For the text-containing cell, return its midpoint in [x, y] coordinate format. 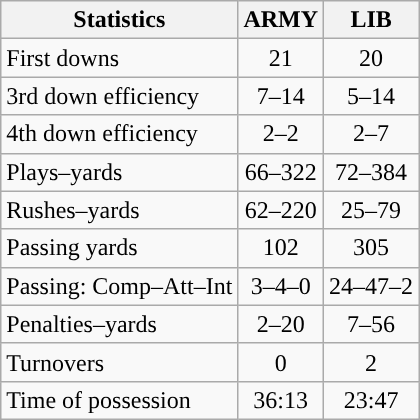
3–4–0 [281, 286]
305 [372, 248]
4th down efficiency [120, 134]
21 [281, 58]
Passing: Comp–Att–Int [120, 286]
First downs [120, 58]
2 [372, 362]
ARMY [281, 20]
25–79 [372, 210]
Rushes–yards [120, 210]
2–2 [281, 134]
7–14 [281, 96]
Penalties–yards [120, 324]
Plays–yards [120, 172]
23:47 [372, 400]
102 [281, 248]
24–47–2 [372, 286]
72–384 [372, 172]
3rd down efficiency [120, 96]
66–322 [281, 172]
Statistics [120, 20]
62–220 [281, 210]
Time of possession [120, 400]
Turnovers [120, 362]
2–20 [281, 324]
20 [372, 58]
LIB [372, 20]
36:13 [281, 400]
7–56 [372, 324]
2–7 [372, 134]
5–14 [372, 96]
0 [281, 362]
Passing yards [120, 248]
